Capture the cell that displays the provided text and extract its (X, Y) central coordinate. 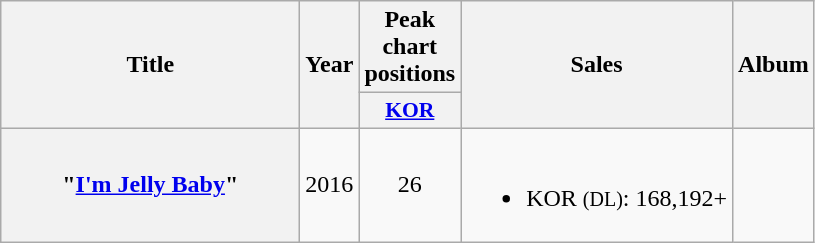
26 (410, 184)
KOR (DL): 168,192+ (597, 184)
Year (330, 65)
Sales (597, 65)
"I'm Jelly Baby" (150, 184)
2016 (330, 184)
KOR (410, 111)
Title (150, 65)
Peak chart positions (410, 47)
Album (774, 65)
